Capture the cell that displays the provided text and extract its (X, Y) central coordinate. 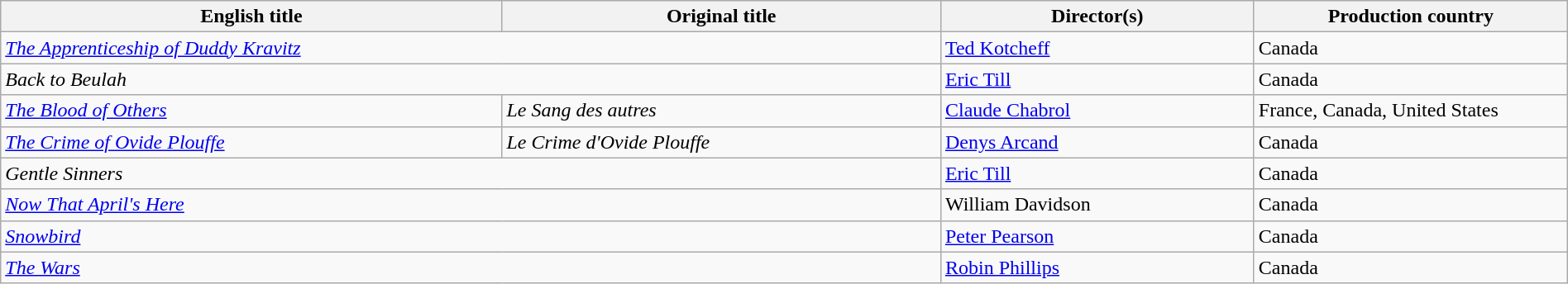
Peter Pearson (1097, 236)
Director(s) (1097, 17)
Now That April's Here (471, 205)
Le Crime d'Ovide Plouffe (721, 142)
The Apprenticeship of Duddy Kravitz (471, 48)
The Wars (471, 267)
Ted Kotcheff (1097, 48)
Back to Beulah (471, 79)
Denys Arcand (1097, 142)
The Crime of Ovide Plouffe (251, 142)
William Davidson (1097, 205)
France, Canada, United States (1411, 111)
Gentle Sinners (471, 173)
Le Sang des autres (721, 111)
Snowbird (471, 236)
Original title (721, 17)
Production country (1411, 17)
Robin Phillips (1097, 267)
Claude Chabrol (1097, 111)
The Blood of Others (251, 111)
English title (251, 17)
